For the text-containing cell, return its midpoint in [x, y] coordinate format. 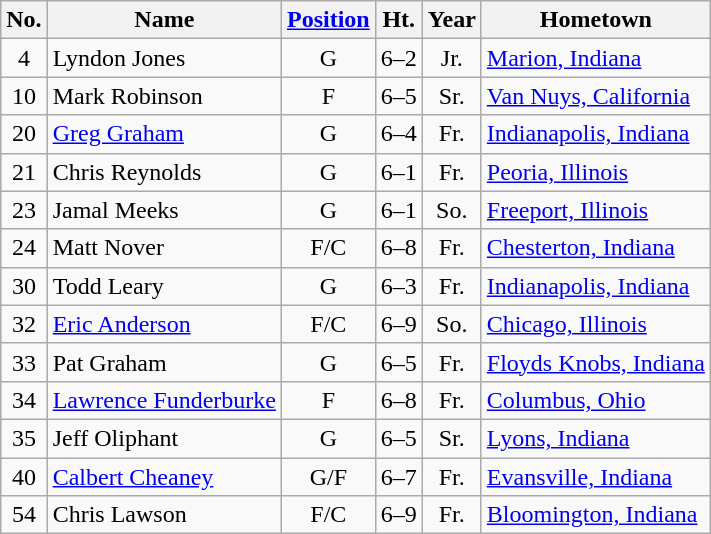
No. [24, 20]
Calbert Cheaney [164, 477]
Peoria, Illinois [596, 172]
Bloomington, Indiana [596, 515]
Jamal Meeks [164, 210]
Lyndon Jones [164, 58]
4 [24, 58]
Chesterton, Indiana [596, 248]
Hometown [596, 20]
Columbus, Ohio [596, 400]
24 [24, 248]
Jr. [452, 58]
6–7 [398, 477]
20 [24, 134]
Position [328, 20]
40 [24, 477]
Chris Lawson [164, 515]
Floyds Knobs, Indiana [596, 362]
Freeport, Illinois [596, 210]
Lyons, Indiana [596, 438]
Ht. [398, 20]
Marion, Indiana [596, 58]
54 [24, 515]
Year [452, 20]
33 [24, 362]
10 [24, 96]
Matt Nover [164, 248]
G/F [328, 477]
34 [24, 400]
35 [24, 438]
Greg Graham [164, 134]
32 [24, 324]
21 [24, 172]
Todd Leary [164, 286]
Pat Graham [164, 362]
Van Nuys, California [596, 96]
Name [164, 20]
Chicago, Illinois [596, 324]
6–3 [398, 286]
6–2 [398, 58]
23 [24, 210]
Eric Anderson [164, 324]
30 [24, 286]
Lawrence Funderburke [164, 400]
6–4 [398, 134]
Mark Robinson [164, 96]
Jeff Oliphant [164, 438]
Chris Reynolds [164, 172]
Evansville, Indiana [596, 477]
